Return the (X, Y) coordinate for the center point of the cell that contains the specified text.  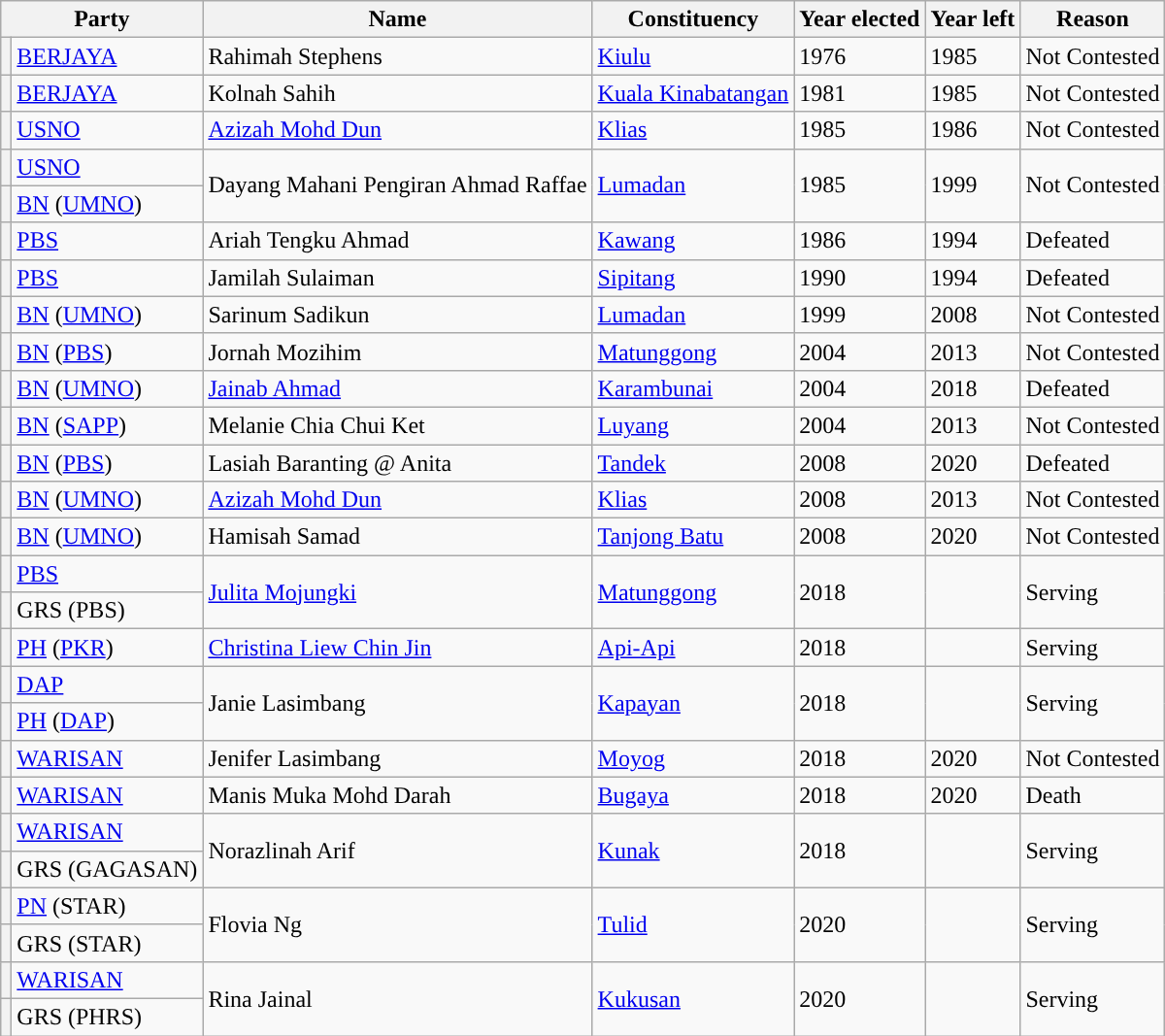
Dayang Mahani Pengiran Ahmad Raffae (398, 185)
Kawang (693, 241)
Reason (1093, 19)
Death (1093, 795)
Year elected (860, 19)
Rina Jainal (398, 998)
GRS (STAR) (107, 943)
Kunak (693, 851)
Tulid (693, 924)
Sarinum Sadikun (398, 315)
Melanie Chia Chui Ket (398, 425)
Jornah Mozihim (398, 351)
Manis Muka Mohd Darah (398, 795)
GRS (GAGASAN) (107, 869)
GRS (PHRS) (107, 1017)
Norazlinah Arif (398, 851)
Moyog (693, 758)
Jenifer Lasimbang (398, 758)
Hamisah Samad (398, 537)
Constituency (693, 19)
1976 (860, 56)
Year left (973, 19)
Rahimah Stephens (398, 56)
Kapayan (693, 703)
1981 (860, 93)
Tanjong Batu (693, 537)
Janie Lasimbang (398, 703)
Flovia Ng (398, 924)
DAP (107, 685)
Kuala Kinabatangan (693, 93)
Bugaya (693, 795)
GRS (PBS) (107, 611)
Sipitang (693, 278)
Lasiah Baranting @ Anita (398, 463)
PH (DAP) (107, 721)
Luyang (693, 425)
Christina Liew Chin Jin (398, 648)
1990 (860, 278)
Tandek (693, 463)
Kiulu (693, 56)
Party (102, 19)
Jamilah Sulaiman (398, 278)
Kukusan (693, 998)
Karambunai (693, 388)
Ariah Tengku Ahmad (398, 241)
Julita Mojungki (398, 592)
Jainab Ahmad (398, 388)
Name (398, 19)
BN (SAPP) (107, 425)
PH (PKR) (107, 648)
Kolnah Sahih (398, 93)
PN (STAR) (107, 906)
Api-Api (693, 648)
